Return the [X, Y] coordinate for the center point of the cell that contains the specified text.  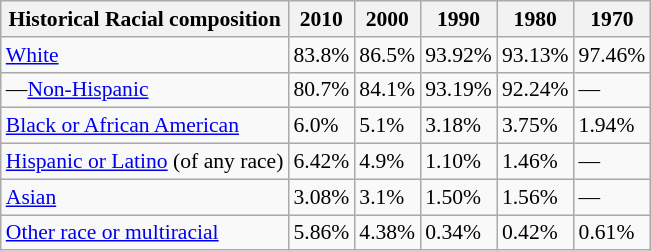
80.7% [321, 90]
5.1% [387, 126]
4.9% [387, 162]
Asian [145, 197]
1.46% [536, 162]
83.8% [321, 55]
84.1% [387, 90]
3.1% [387, 197]
5.86% [321, 233]
4.38% [387, 233]
97.46% [612, 55]
Black or African American [145, 126]
92.24% [536, 90]
0.42% [536, 233]
1990 [458, 19]
1.94% [612, 126]
White [145, 55]
3.08% [321, 197]
93.92% [458, 55]
86.5% [387, 55]
0.61% [612, 233]
1970 [612, 19]
1.50% [458, 197]
93.13% [536, 55]
3.18% [458, 126]
6.42% [321, 162]
1980 [536, 19]
0.34% [458, 233]
2000 [387, 19]
—Non-Hispanic [145, 90]
2010 [321, 19]
1.56% [536, 197]
3.75% [536, 126]
Other race or multiracial [145, 233]
6.0% [321, 126]
1.10% [458, 162]
Hispanic or Latino (of any race) [145, 162]
Historical Racial composition [145, 19]
93.19% [458, 90]
